Output the [x, y] coordinate of the center of the cell containing the given text.  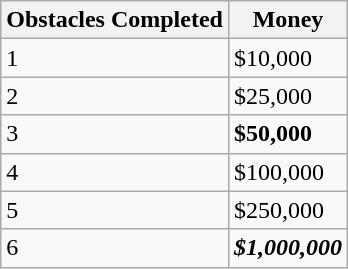
5 [115, 210]
Obstacles Completed [115, 20]
$250,000 [288, 210]
2 [115, 96]
$10,000 [288, 58]
4 [115, 172]
6 [115, 248]
Money [288, 20]
$100,000 [288, 172]
$50,000 [288, 134]
$25,000 [288, 96]
$1,000,000 [288, 248]
3 [115, 134]
1 [115, 58]
